For the text-containing cell, return its midpoint in (X, Y) coordinate format. 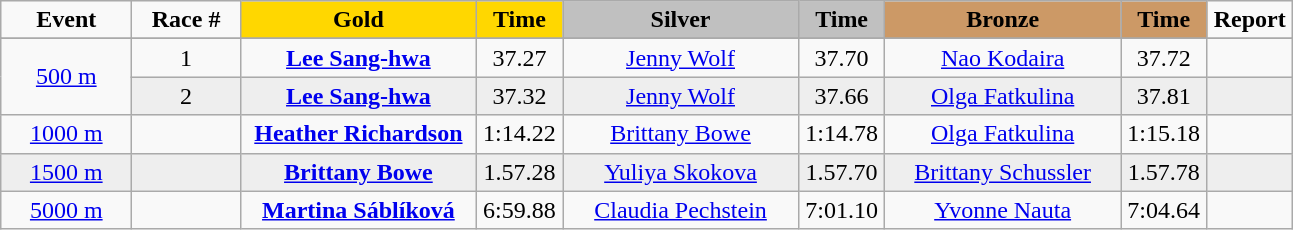
1 (186, 58)
37.81 (1164, 96)
1:15.18 (1164, 134)
Nao Kodaira (1003, 58)
Heather Richardson (358, 134)
37.70 (842, 58)
5000 m (66, 210)
Yvonne Nauta (1003, 210)
1:14.22 (519, 134)
1.57.70 (842, 172)
Silver (680, 20)
Claudia Pechstein (680, 210)
Bronze (1003, 20)
Yuliya Skokova (680, 172)
1:14.78 (842, 134)
1500 m (66, 172)
37.32 (519, 96)
37.66 (842, 96)
1.57.78 (1164, 172)
7:04.64 (1164, 210)
1.57.28 (519, 172)
Gold (358, 20)
37.27 (519, 58)
Event (66, 20)
500 m (66, 77)
6:59.88 (519, 210)
7:01.10 (842, 210)
1000 m (66, 134)
Report (1250, 20)
Martina Sáblíková (358, 210)
Race # (186, 20)
37.72 (1164, 58)
Brittany Schussler (1003, 172)
2 (186, 96)
